Find where the given text appears and provide that cell's center as [X, Y] coordinate. 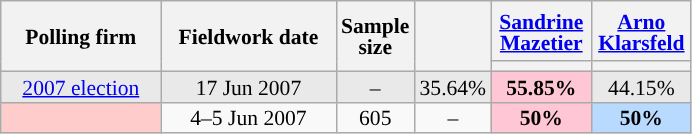
Sandrine Mazetier [541, 31]
Arno Klarsfeld [641, 31]
4–5 Jun 2007 [248, 118]
44.15% [641, 86]
35.64% [452, 86]
Fieldwork date [248, 36]
Samplesize [375, 36]
605 [375, 118]
Polling firm [81, 36]
2007 election [81, 86]
55.85% [541, 86]
17 Jun 2007 [248, 86]
